Return [x, y] of the center of cell containing provided text 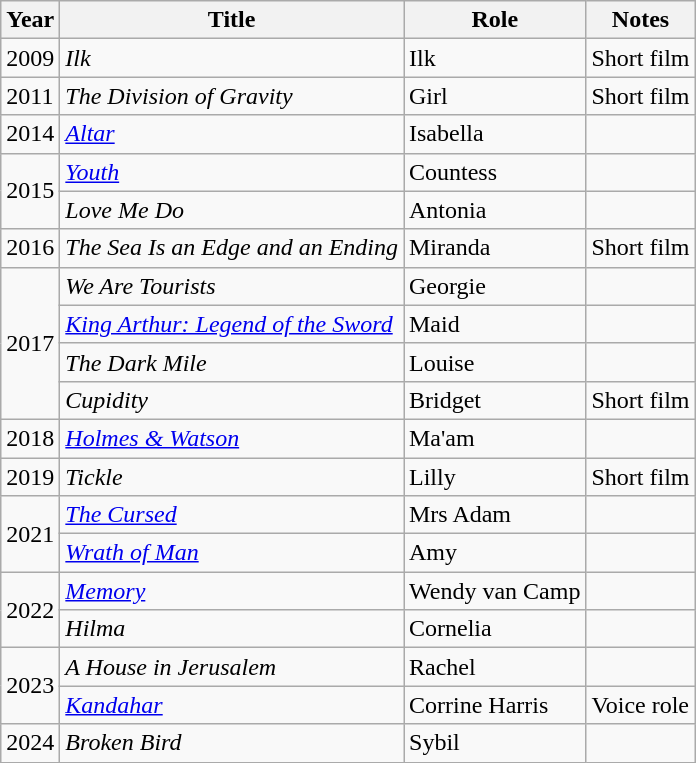
2024 [30, 743]
Corrine Harris [495, 705]
Role [495, 20]
Kandahar [232, 705]
Mrs Adam [495, 515]
Voice role [640, 705]
2023 [30, 686]
Hilma [232, 629]
2019 [30, 477]
Memory [232, 591]
We Are Tourists [232, 286]
Isabella [495, 134]
Notes [640, 20]
The Dark Mile [232, 362]
A House in Jerusalem [232, 667]
Broken Bird [232, 743]
Girl [495, 96]
Love Me Do [232, 210]
2009 [30, 58]
Bridget [495, 400]
Title [232, 20]
2021 [30, 534]
2018 [30, 438]
Ma'am [495, 438]
Amy [495, 553]
Cupidity [232, 400]
Year [30, 20]
2011 [30, 96]
The Sea Is an Edge and an Ending [232, 248]
The Cursed [232, 515]
Lilly [495, 477]
Antonia [495, 210]
Wrath of Man [232, 553]
Countess [495, 172]
Youth [232, 172]
2016 [30, 248]
The Division of Gravity [232, 96]
Rachel [495, 667]
King Arthur: Legend of the Sword [232, 324]
Altar [232, 134]
2017 [30, 343]
Tickle [232, 477]
Sybil [495, 743]
Maid [495, 324]
2022 [30, 610]
2014 [30, 134]
2015 [30, 191]
Wendy van Camp [495, 591]
Holmes & Watson [232, 438]
Miranda [495, 248]
Louise [495, 362]
Georgie [495, 286]
Cornelia [495, 629]
